Capture the cell that displays the provided text and extract its [X, Y] central coordinate. 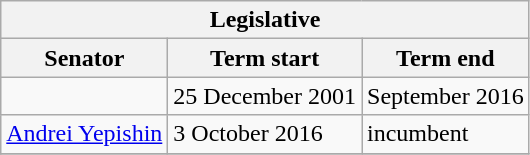
3 October 2016 [265, 134]
Legislative [265, 20]
Senator [84, 58]
Term end [446, 58]
incumbent [446, 134]
September 2016 [446, 96]
Andrei Yepishin [84, 134]
Term start [265, 58]
25 December 2001 [265, 96]
